Return the [x, y] coordinate for the center point of the cell that contains the specified text.  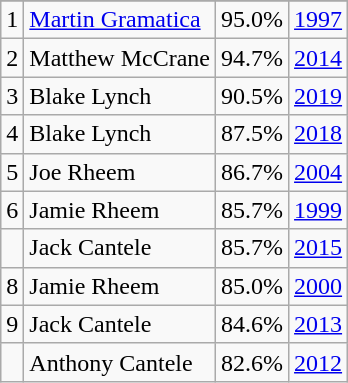
Matthew McCrane [120, 58]
2 [12, 58]
1 [12, 20]
94.7% [252, 58]
95.0% [252, 20]
2018 [318, 134]
2014 [318, 58]
2019 [318, 96]
9 [12, 324]
87.5% [252, 134]
5 [12, 172]
2004 [318, 172]
90.5% [252, 96]
85.0% [252, 286]
2015 [318, 248]
2013 [318, 324]
8 [12, 286]
Joe Rheem [120, 172]
4 [12, 134]
2000 [318, 286]
86.7% [252, 172]
1997 [318, 20]
6 [12, 210]
82.6% [252, 362]
84.6% [252, 324]
Martin Gramatica [120, 20]
3 [12, 96]
Anthony Cantele [120, 362]
2012 [318, 362]
1999 [318, 210]
